Pinpoint the cell where the given text exists, returning its [X, Y] midpoint coordinate. 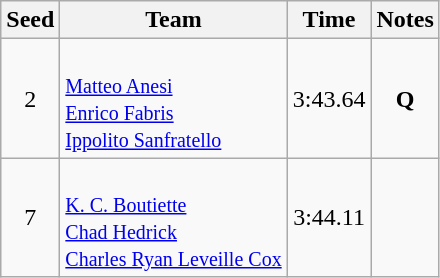
Time [329, 20]
K. C. BoutietteChad HedrickCharles Ryan Leveille Cox [174, 218]
3:43.64 [329, 98]
Q [405, 98]
3:44.11 [329, 218]
Matteo AnesiEnrico FabrisIppolito Sanfratello [174, 98]
Seed [30, 20]
7 [30, 218]
Notes [405, 20]
Team [174, 20]
2 [30, 98]
